Scan for the cell matching the given text and deliver its (x, y) coordinate at center. 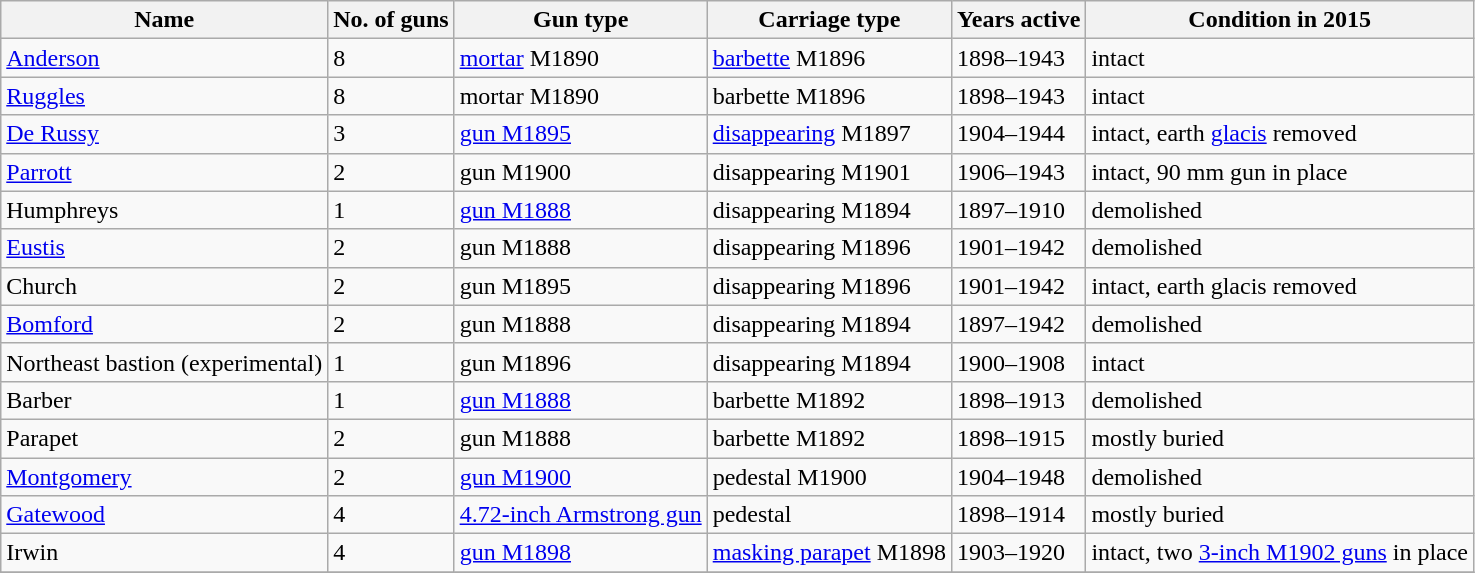
Bomford (164, 324)
Northeast bastion (experimental) (164, 362)
Eustis (164, 248)
1903–1920 (1019, 553)
Parrott (164, 172)
4.72-inch Armstrong gun (580, 515)
Years active (1019, 20)
Name (164, 20)
1898–1915 (1019, 438)
pedestal (829, 515)
1898–1914 (1019, 515)
1900–1908 (1019, 362)
intact, two 3-inch M1902 guns in place (1280, 553)
Barber (164, 400)
1897–1942 (1019, 324)
Parapet (164, 438)
De Russy (164, 134)
Ruggles (164, 96)
Carriage type (829, 20)
intact, 90 mm gun in place (1280, 172)
gun M1896 (580, 362)
Anderson (164, 58)
masking parapet M1898 (829, 553)
1904–1948 (1019, 477)
1898–1913 (1019, 400)
Montgomery (164, 477)
Irwin (164, 553)
disappearing M1901 (829, 172)
1897–1910 (1019, 210)
1904–1944 (1019, 134)
3 (391, 134)
No. of guns (391, 20)
Gun type (580, 20)
1906–1943 (1019, 172)
Gatewood (164, 515)
Condition in 2015 (1280, 20)
Humphreys (164, 210)
disappearing M1897 (829, 134)
pedestal M1900 (829, 477)
Church (164, 286)
gun M1898 (580, 553)
